Determine the (x, y) coordinate at the center of the cell enclosing the given text.  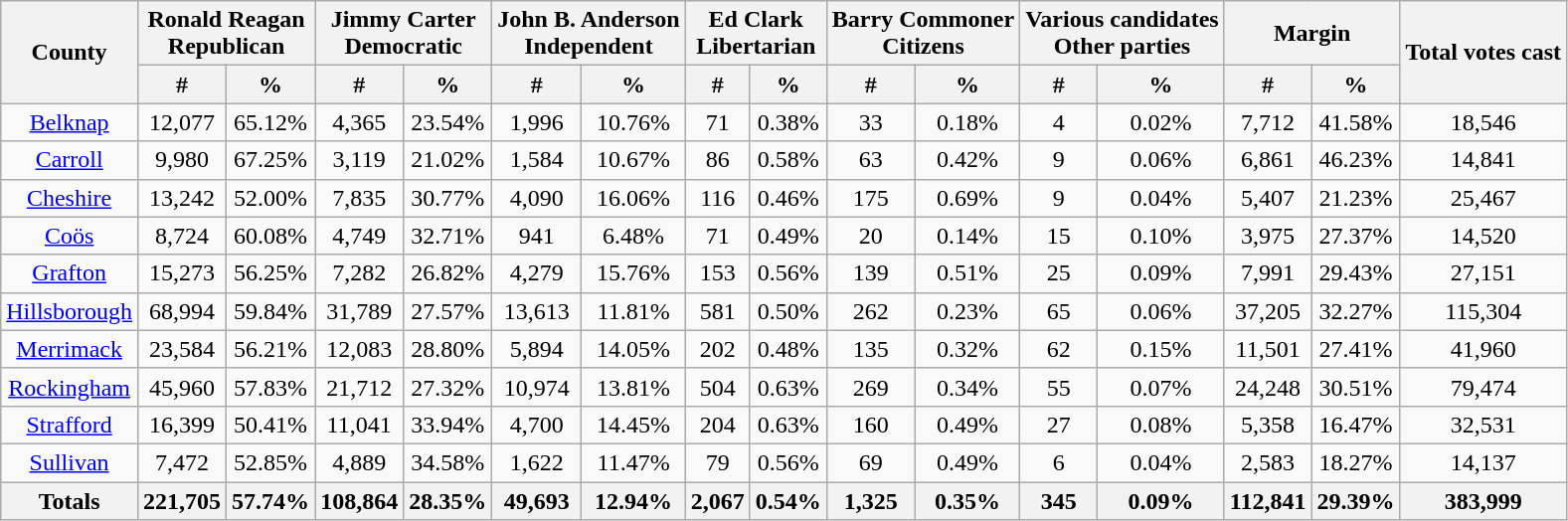
Merrimack (70, 349)
0.02% (1161, 122)
18,546 (1483, 122)
Ronald ReaganRepublican (226, 34)
Coös (70, 236)
23.54% (447, 122)
60.08% (270, 236)
86 (718, 160)
7,712 (1268, 122)
15,273 (181, 273)
Jimmy CarterDemocratic (404, 34)
37,205 (1268, 311)
56.21% (270, 349)
504 (718, 387)
941 (537, 236)
26.82% (447, 273)
0.69% (966, 198)
25 (1059, 273)
27.57% (447, 311)
32,531 (1483, 425)
0.10% (1161, 236)
9,980 (181, 160)
63 (871, 160)
0.58% (787, 160)
2,067 (718, 500)
112,841 (1268, 500)
0.15% (1161, 349)
15 (1059, 236)
4,889 (360, 462)
59.84% (270, 311)
3,119 (360, 160)
6 (1059, 462)
0.48% (787, 349)
4,090 (537, 198)
23,584 (181, 349)
12,083 (360, 349)
269 (871, 387)
10,974 (537, 387)
46.23% (1356, 160)
Belknap (70, 122)
14,520 (1483, 236)
4 (1059, 122)
20 (871, 236)
57.74% (270, 500)
139 (871, 273)
4,749 (360, 236)
0.38% (787, 122)
383,999 (1483, 500)
7,472 (181, 462)
28.35% (447, 500)
Sullivan (70, 462)
45,960 (181, 387)
31,789 (360, 311)
33 (871, 122)
108,864 (360, 500)
0.51% (966, 273)
0.32% (966, 349)
1,996 (537, 122)
7,991 (1268, 273)
153 (718, 273)
16,399 (181, 425)
7,835 (360, 198)
Hillsborough (70, 311)
41.58% (1356, 122)
27.32% (447, 387)
0.42% (966, 160)
16.06% (633, 198)
11,041 (360, 425)
16.47% (1356, 425)
0.35% (966, 500)
Totals (70, 500)
Ed ClarkLibertarian (756, 34)
6.48% (633, 236)
221,705 (181, 500)
69 (871, 462)
24,248 (1268, 387)
345 (1059, 500)
21.02% (447, 160)
14.45% (633, 425)
5,407 (1268, 198)
5,894 (537, 349)
Carroll (70, 160)
0.34% (966, 387)
0.46% (787, 198)
27.41% (1356, 349)
0.50% (787, 311)
56.25% (270, 273)
0.23% (966, 311)
204 (718, 425)
29.43% (1356, 273)
262 (871, 311)
116 (718, 198)
14.05% (633, 349)
49,693 (537, 500)
1,622 (537, 462)
50.41% (270, 425)
202 (718, 349)
55 (1059, 387)
160 (871, 425)
0.14% (966, 236)
2,583 (1268, 462)
30.51% (1356, 387)
57.83% (270, 387)
11.47% (633, 462)
7,282 (360, 273)
21.23% (1356, 198)
62 (1059, 349)
12.94% (633, 500)
13.81% (633, 387)
5,358 (1268, 425)
175 (871, 198)
Total votes cast (1483, 52)
13,613 (537, 311)
79 (718, 462)
581 (718, 311)
21,712 (360, 387)
County (70, 52)
11,501 (1268, 349)
15.76% (633, 273)
33.94% (447, 425)
1,584 (537, 160)
27,151 (1483, 273)
Grafton (70, 273)
11.81% (633, 311)
79,474 (1483, 387)
0.18% (966, 122)
14,841 (1483, 160)
4,700 (537, 425)
8,724 (181, 236)
52.85% (270, 462)
115,304 (1483, 311)
Cheshire (70, 198)
Various candidatesOther parties (1123, 34)
4,365 (360, 122)
Barry CommonerCitizens (923, 34)
0.08% (1161, 425)
18.27% (1356, 462)
25,467 (1483, 198)
34.58% (447, 462)
29.39% (1356, 500)
10.76% (633, 122)
3,975 (1268, 236)
30.77% (447, 198)
10.67% (633, 160)
135 (871, 349)
Rockingham (70, 387)
41,960 (1483, 349)
14,137 (1483, 462)
65 (1059, 311)
32.71% (447, 236)
6,861 (1268, 160)
52.00% (270, 198)
Strafford (70, 425)
4,279 (537, 273)
67.25% (270, 160)
27.37% (1356, 236)
12,077 (181, 122)
Margin (1312, 34)
27 (1059, 425)
68,994 (181, 311)
32.27% (1356, 311)
0.54% (787, 500)
1,325 (871, 500)
0.07% (1161, 387)
13,242 (181, 198)
65.12% (270, 122)
28.80% (447, 349)
John B. AndersonIndependent (589, 34)
